Find where the given text appears and provide that cell's center as [X, Y] coordinate. 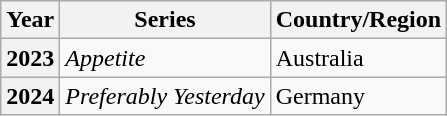
Australia [358, 58]
Appetite [165, 58]
Series [165, 20]
2023 [30, 58]
Year [30, 20]
2024 [30, 96]
Preferably Yesterday [165, 96]
Germany [358, 96]
Country/Region [358, 20]
